Locate the cell with the specified text and output its (X, Y) center coordinate. 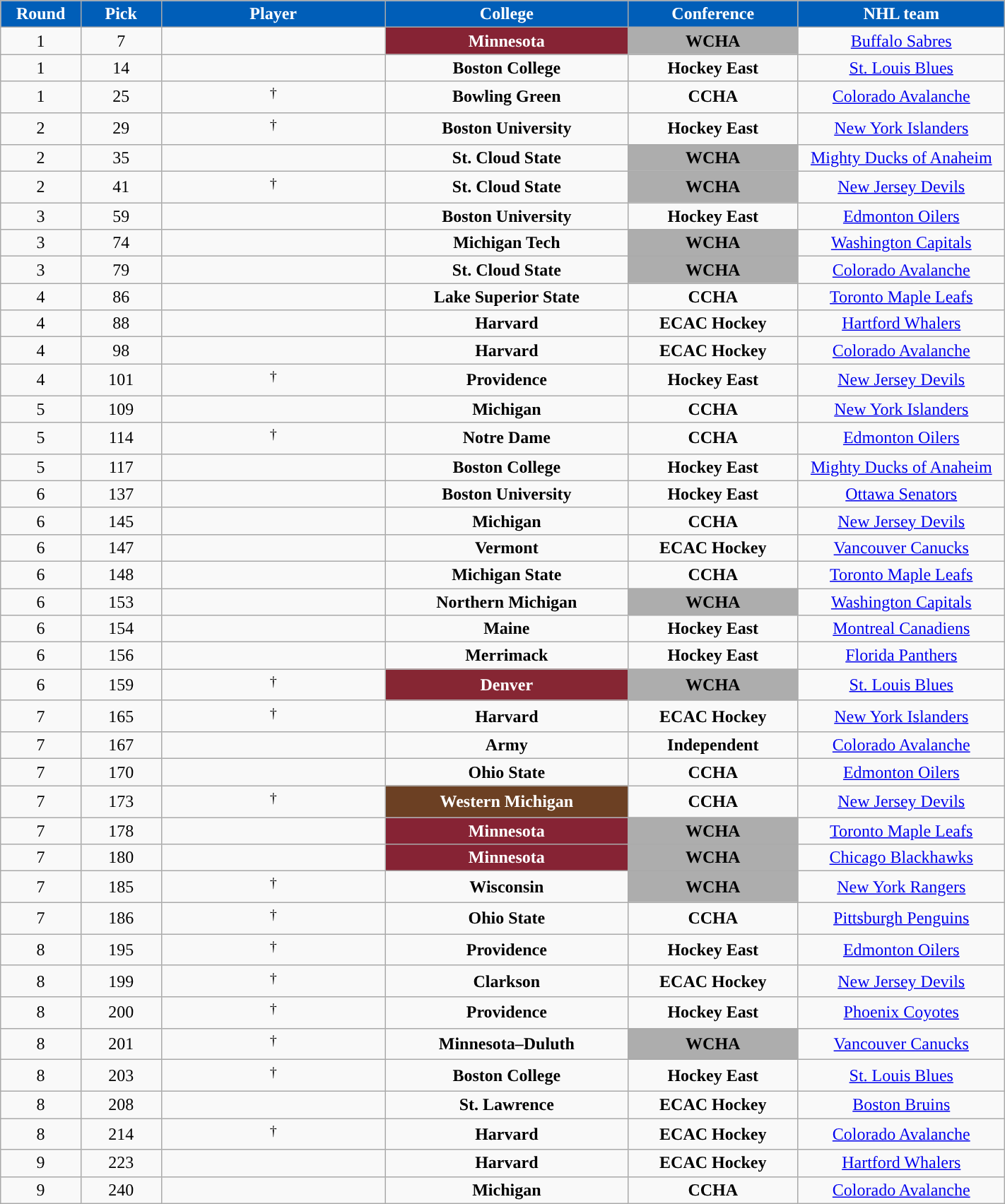
173 (121, 801)
Michigan State (506, 574)
153 (121, 602)
199 (121, 981)
240 (121, 1190)
Army (506, 745)
Pick (121, 14)
186 (121, 919)
35 (121, 158)
185 (121, 887)
41 (121, 187)
79 (121, 270)
New York Rangers (901, 887)
208 (121, 1105)
Notre Dame (506, 438)
200 (121, 1013)
88 (121, 324)
180 (121, 858)
154 (121, 629)
Clarkson (506, 981)
NHL team (901, 14)
148 (121, 574)
Player (273, 14)
178 (121, 830)
214 (121, 1135)
College (506, 14)
Round (41, 14)
14 (121, 68)
Montreal Canadiens (901, 629)
Lake Superior State (506, 297)
167 (121, 745)
74 (121, 243)
29 (121, 129)
98 (121, 350)
195 (121, 950)
Denver (506, 685)
101 (121, 380)
Conference (712, 14)
109 (121, 409)
137 (121, 494)
Michigan Tech (506, 243)
170 (121, 772)
Florida Panthers (901, 656)
Western Michigan (506, 801)
145 (121, 521)
147 (121, 548)
203 (121, 1075)
St. Lawrence (506, 1105)
Minnesota–Duluth (506, 1044)
Merrimack (506, 656)
Phoenix Coyotes (901, 1013)
Boston Bruins (901, 1105)
Vermont (506, 548)
223 (121, 1163)
117 (121, 467)
25 (121, 98)
165 (121, 716)
Buffalo Sabres (901, 41)
114 (121, 438)
159 (121, 685)
59 (121, 216)
Maine (506, 629)
Independent (712, 745)
Chicago Blackhawks (901, 858)
Ottawa Senators (901, 494)
86 (121, 297)
Wisconsin (506, 887)
201 (121, 1044)
Bowling Green (506, 98)
Pittsburgh Penguins (901, 919)
Northern Michigan (506, 602)
156 (121, 656)
